Provide the (X, Y) coordinate of the cell's center where the given text is located.  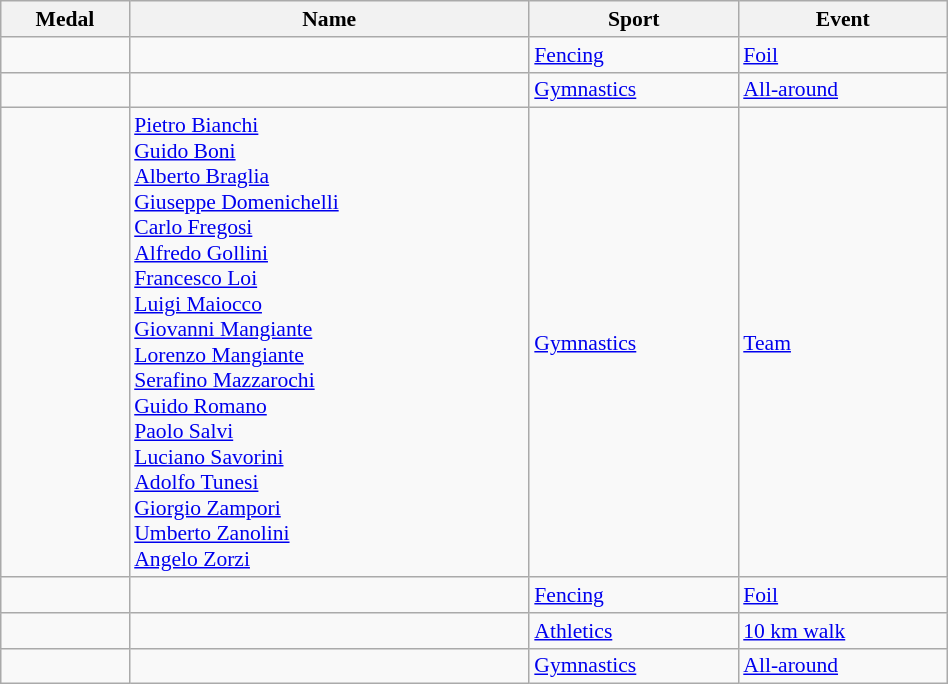
Sport (634, 19)
Name (329, 19)
Event (842, 19)
10 km walk (842, 631)
Athletics (634, 631)
Team (842, 342)
Medal (65, 19)
